Return the (x, y) coordinate for the center point of the cell that contains the specified text.  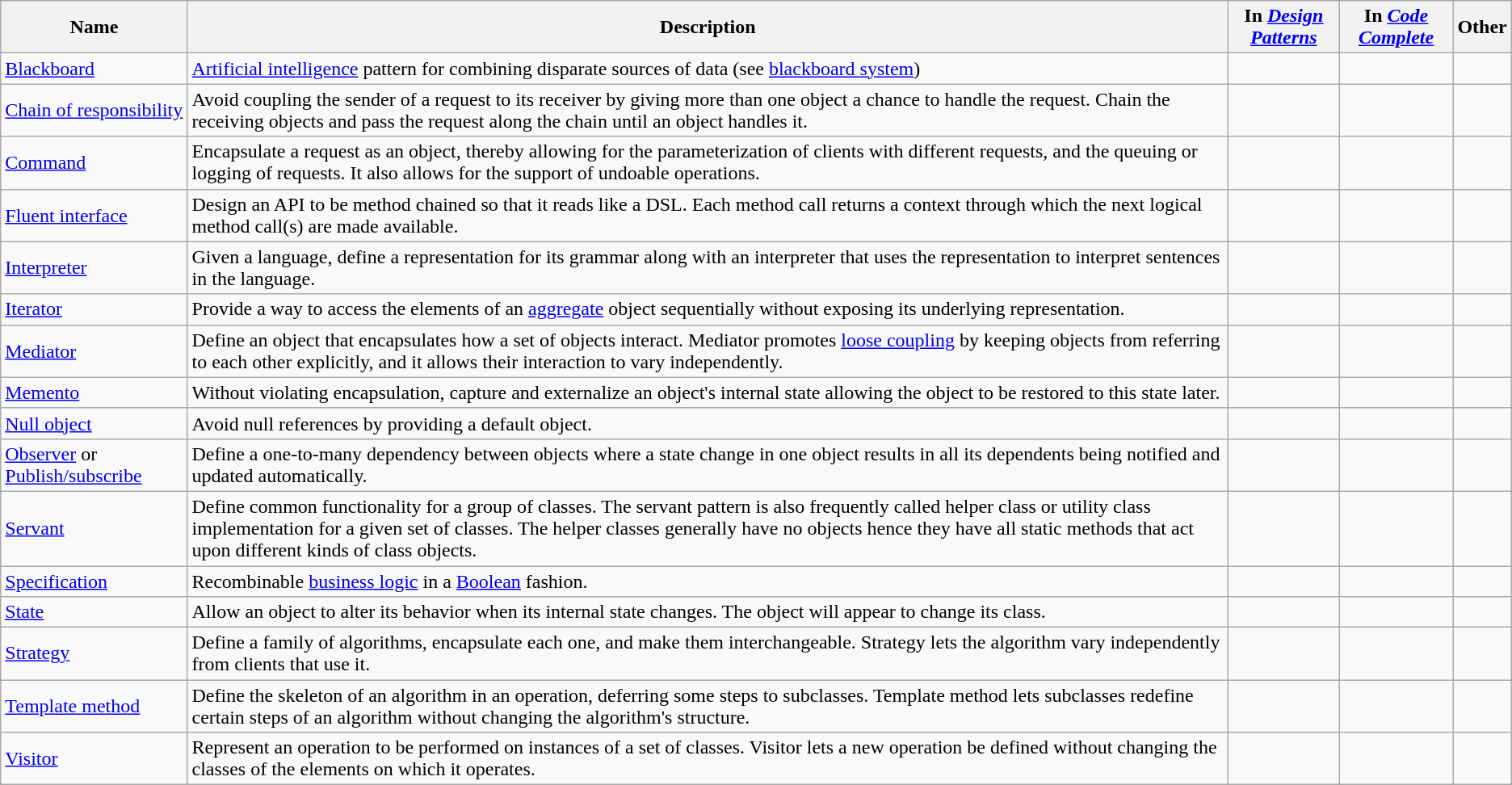
Chain of responsibility (94, 110)
Avoid null references by providing a default object. (708, 423)
Iterator (94, 309)
Observer or Publish/subscribe (94, 465)
In Code Complete (1396, 27)
Strategy (94, 654)
Null object (94, 423)
Command (94, 163)
Other (1482, 27)
Blackboard (94, 69)
Fluent interface (94, 215)
Template method (94, 706)
State (94, 612)
Artificial intelligence pattern for combining disparate sources of data (see blackboard system) (708, 69)
Name (94, 27)
Description (708, 27)
Recombinable business logic in a Boolean fashion. (708, 581)
Provide a way to access the elements of an aggregate object sequentially without exposing its underlying representation. (708, 309)
Memento (94, 392)
In Design Patterns (1283, 27)
Mediator (94, 351)
Servant (94, 528)
Interpreter (94, 268)
Visitor (94, 759)
Specification (94, 581)
Allow an object to alter its behavior when its internal state changes. The object will appear to change its class. (708, 612)
Without violating encapsulation, capture and externalize an object's internal state allowing the object to be restored to this state later. (708, 392)
